For the text-containing cell, return its midpoint in [X, Y] coordinate format. 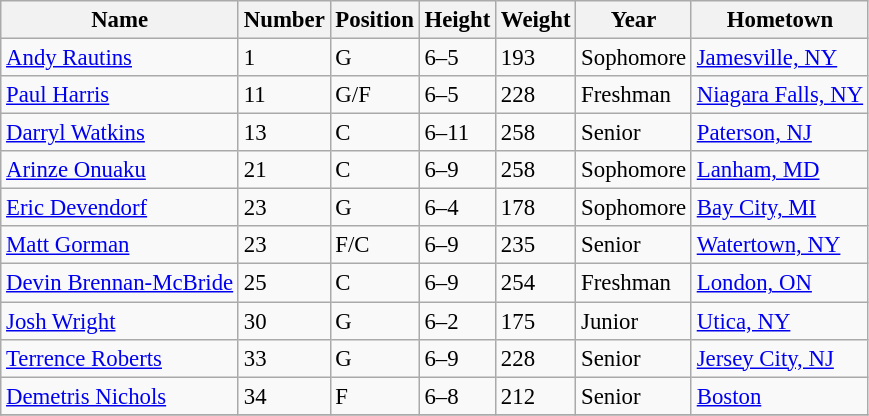
Devin Brennan-McBride [120, 283]
Paterson, NJ [780, 133]
33 [284, 358]
6–2 [457, 321]
Terrence Roberts [120, 358]
Eric Devendorf [120, 208]
Paul Harris [120, 95]
Matt Gorman [120, 245]
Lanham, MD [780, 170]
11 [284, 95]
178 [536, 208]
F/C [374, 245]
Position [374, 20]
Jersey City, NJ [780, 358]
Arinze Onuaku [120, 170]
25 [284, 283]
193 [536, 58]
Jamesville, NY [780, 58]
Watertown, NY [780, 245]
London, ON [780, 283]
6–4 [457, 208]
30 [284, 321]
6–11 [457, 133]
Boston [780, 396]
Name [120, 20]
Demetris Nichols [120, 396]
Weight [536, 20]
G/F [374, 95]
Utica, NY [780, 321]
Niagara Falls, NY [780, 95]
Number [284, 20]
34 [284, 396]
235 [536, 245]
Junior [634, 321]
254 [536, 283]
212 [536, 396]
6–8 [457, 396]
175 [536, 321]
Height [457, 20]
Year [634, 20]
Andy Rautins [120, 58]
Josh Wright [120, 321]
21 [284, 170]
13 [284, 133]
Hometown [780, 20]
Bay City, MI [780, 208]
F [374, 396]
1 [284, 58]
Darryl Watkins [120, 133]
